Scan for the cell matching the given text and deliver its (X, Y) coordinate at center. 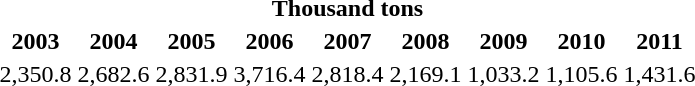
2010 (582, 41)
2008 (426, 41)
2007 (348, 41)
2004 (114, 41)
2009 (504, 41)
2005 (192, 41)
2006 (270, 41)
